Scan for the cell matching the given text and deliver its (X, Y) coordinate at center. 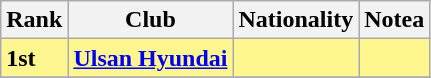
Notea (394, 20)
Club (150, 20)
1st (34, 58)
Rank (34, 20)
Nationality (296, 20)
Ulsan Hyundai (150, 58)
